Pinpoint the cell where the given text exists, returning its (X, Y) midpoint coordinate. 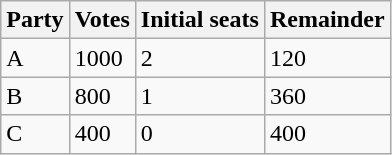
1000 (102, 58)
C (35, 134)
360 (327, 96)
B (35, 96)
Votes (102, 20)
Initial seats (200, 20)
0 (200, 134)
120 (327, 58)
A (35, 58)
Remainder (327, 20)
Party (35, 20)
2 (200, 58)
800 (102, 96)
1 (200, 96)
